Capture the cell that displays the provided text and extract its (x, y) central coordinate. 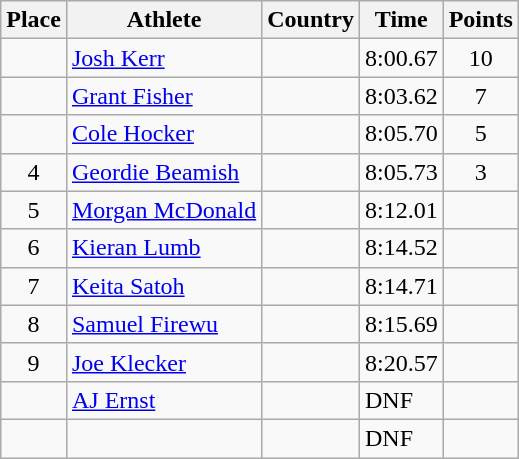
8:14.52 (401, 248)
8:15.69 (401, 324)
8:12.01 (401, 210)
Cole Hocker (164, 134)
Place (34, 20)
Time (401, 20)
8:20.57 (401, 362)
8:05.70 (401, 134)
Athlete (164, 20)
8:14.71 (401, 286)
8 (34, 324)
Josh Kerr (164, 58)
8:00.67 (401, 58)
Country (311, 20)
Keita Satoh (164, 286)
Morgan McDonald (164, 210)
3 (480, 172)
10 (480, 58)
AJ Ernst (164, 400)
Joe Klecker (164, 362)
Grant Fisher (164, 96)
4 (34, 172)
Kieran Lumb (164, 248)
6 (34, 248)
8:05.73 (401, 172)
8:03.62 (401, 96)
Samuel Firewu (164, 324)
9 (34, 362)
Geordie Beamish (164, 172)
Points (480, 20)
